Locate the cell with the specified text and output its (X, Y) center coordinate. 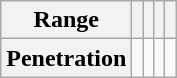
Penetration (66, 58)
Range (66, 20)
